Provide the (x, y) coordinate of the cell's center where the given text is located.  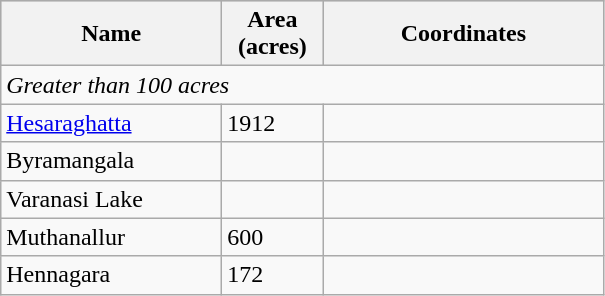
172 (272, 275)
Hennagara (112, 275)
Coordinates (464, 34)
1912 (272, 123)
Byramangala (112, 161)
Area (acres) (272, 34)
Varanasi Lake (112, 199)
Name (112, 34)
Greater than 100 acres (302, 85)
Hesaraghatta (112, 123)
Muthanallur (112, 237)
600 (272, 237)
